Locate the cell with the specified text and output its [X, Y] center coordinate. 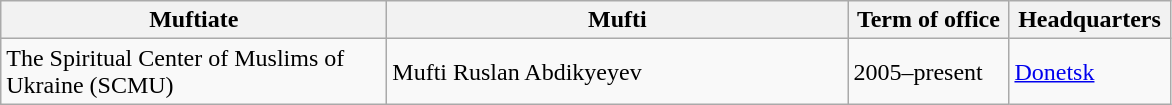
Term of office [928, 20]
Mufti Ruslan Abdikyeyev [618, 72]
Donetsk [1090, 72]
Muftiate [194, 20]
Mufti [618, 20]
Headquarters [1090, 20]
The Spiritual Center of Muslims of Ukraine (SCMU) [194, 72]
2005–present [928, 72]
